Output the [x, y] coordinate of the center of the cell containing the given text.  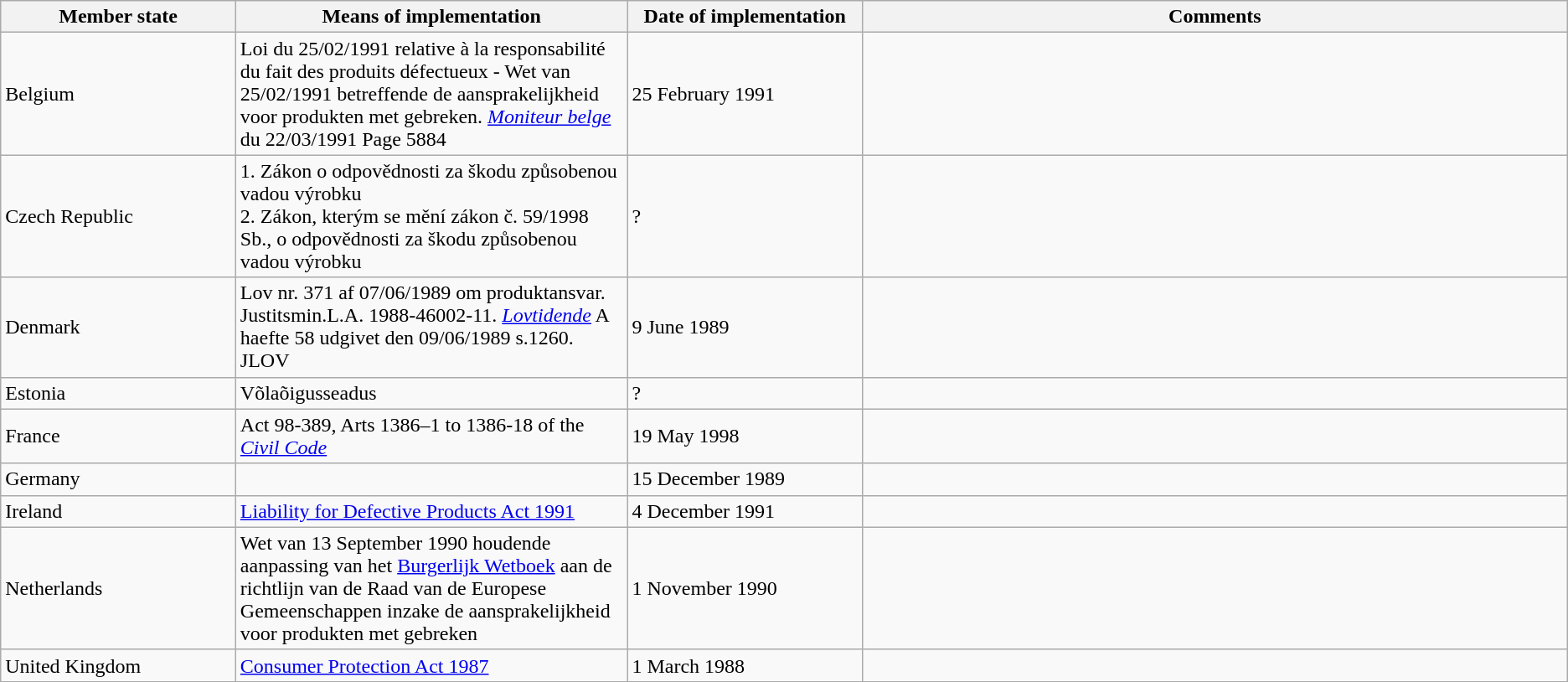
15 December 1989 [745, 479]
Date of implementation [745, 17]
1 November 1990 [745, 588]
9 June 1989 [745, 327]
Comments [1215, 17]
France [119, 436]
Estonia [119, 393]
Ireland [119, 511]
25 February 1991 [745, 94]
Consumer Protection Act 1987 [431, 665]
Lov nr. 371 af 07/06/1989 om produktansvar. Justitsmin.L.A. 1988-46002-11. Lovtidende A haefte 58 udgivet den 09/06/1989 s.1260. JLOV [431, 327]
Member state [119, 17]
Act 98-389, Arts 1386–1 to 1386-18 of the Civil Code [431, 436]
Võlaõigusseadus [431, 393]
4 December 1991 [745, 511]
1 March 1988 [745, 665]
Belgium [119, 94]
Means of implementation [431, 17]
United Kingdom [119, 665]
Germany [119, 479]
Denmark [119, 327]
Netherlands [119, 588]
19 May 1998 [745, 436]
Czech Republic [119, 216]
Liability for Defective Products Act 1991 [431, 511]
